Determine the [X, Y] coordinate at the center of the cell enclosing the given text.  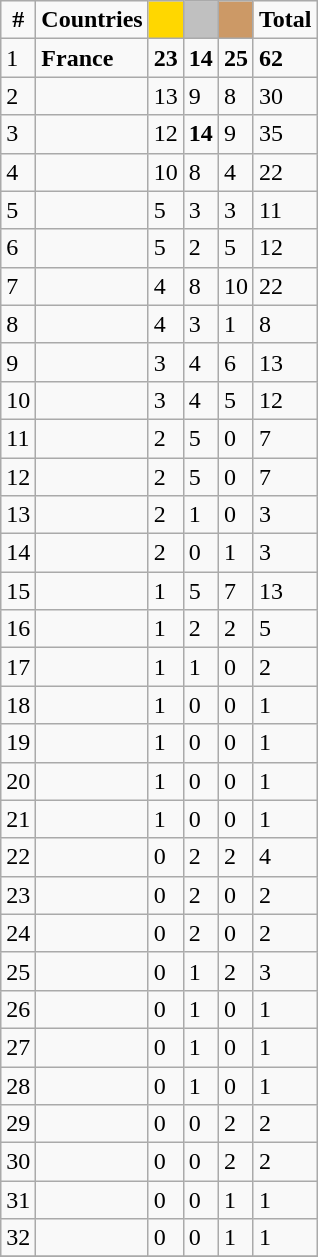
62 [285, 58]
15 [18, 591]
28 [18, 1085]
29 [18, 1124]
17 [18, 667]
31 [18, 1200]
21 [18, 819]
24 [18, 933]
32 [18, 1238]
26 [18, 1009]
18 [18, 705]
Countries [92, 20]
35 [285, 134]
20 [18, 781]
16 [18, 629]
19 [18, 743]
# [18, 20]
Total [285, 20]
France [92, 58]
27 [18, 1047]
